For the text-containing cell, return its midpoint in [x, y] coordinate format. 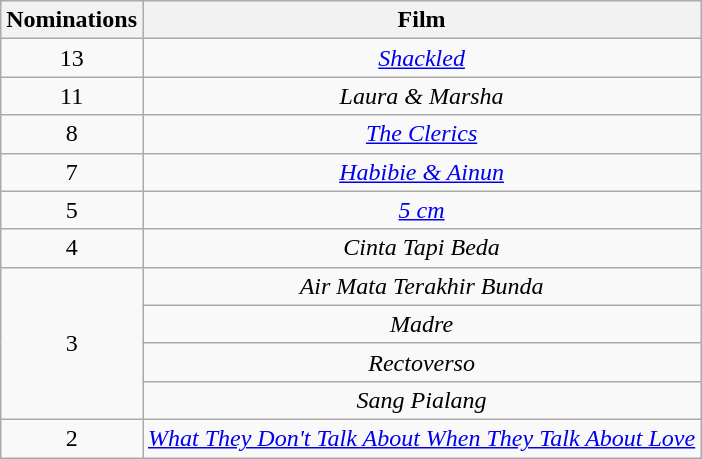
8 [72, 134]
11 [72, 96]
What They Don't Talk About When They Talk About Love [421, 438]
5 [72, 210]
Nominations [72, 20]
Habibie & Ainun [421, 172]
The Clerics [421, 134]
13 [72, 58]
2 [72, 438]
7 [72, 172]
Air Mata Terakhir Bunda [421, 286]
Shackled [421, 58]
Madre [421, 324]
5 cm [421, 210]
Sang Pialang [421, 400]
Cinta Tapi Beda [421, 248]
Laura & Marsha [421, 96]
3 [72, 343]
4 [72, 248]
Film [421, 20]
Rectoverso [421, 362]
